Extract the [X, Y] coordinate from the center of the cell holding the provided text.  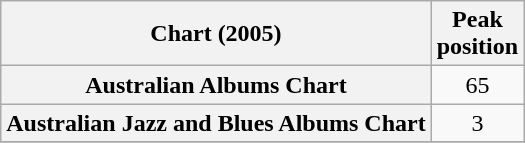
65 [477, 85]
Chart (2005) [216, 34]
Australian Jazz and Blues Albums Chart [216, 123]
Peakposition [477, 34]
Australian Albums Chart [216, 85]
3 [477, 123]
